Search for the cell housing the specified text and yield its (X, Y) center coordinate. 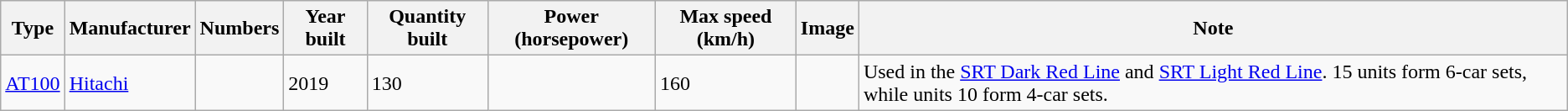
Type (33, 29)
Used in the SRT Dark Red Line and SRT Light Red Line. 15 units form 6-car sets, while units 10 form 4-car sets. (1213, 82)
2019 (325, 82)
Hitachi (130, 82)
Note (1213, 29)
130 (427, 82)
Numbers (240, 29)
Max speed (km/h) (725, 29)
160 (725, 82)
Quantity built (427, 29)
Manufacturer (130, 29)
Image (828, 29)
Power (horsepower) (571, 29)
AT100 (33, 82)
Year built (325, 29)
